Return (x, y) of the center of cell containing provided text 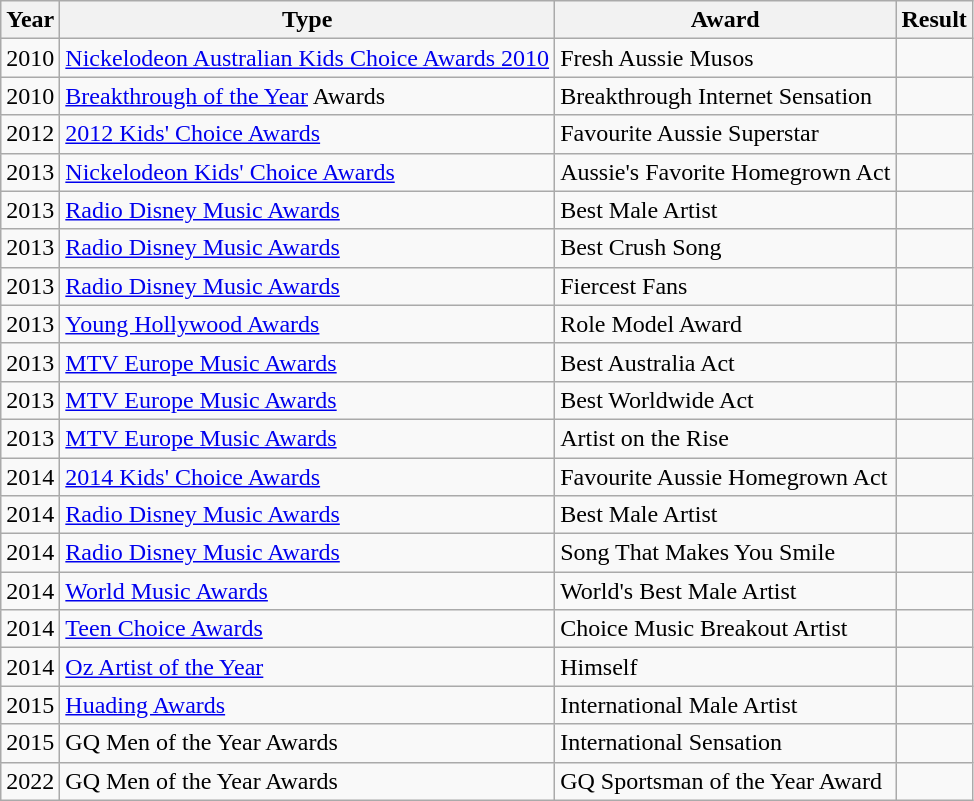
Breakthrough Internet Sensation (726, 96)
2012 (30, 134)
Best Worldwide Act (726, 400)
Type (308, 20)
Breakthrough of the Year Awards (308, 96)
Favourite Aussie Homegrown Act (726, 477)
Favourite Aussie Superstar (726, 134)
Song That Makes You Smile (726, 553)
Best Crush Song (726, 248)
Nickelodeon Australian Kids Choice Awards 2010 (308, 58)
2014 Kids' Choice Awards (308, 477)
Aussie's Favorite Homegrown Act (726, 172)
Artist on the Rise (726, 438)
Fresh Aussie Musos (726, 58)
Nickelodeon Kids' Choice Awards (308, 172)
Award (726, 20)
Year (30, 20)
GQ Sportsman of the Year Award (726, 781)
World Music Awards (308, 591)
Result (934, 20)
Best Australia Act (726, 362)
Fiercest Fans (726, 286)
Young Hollywood Awards (308, 324)
Choice Music Breakout Artist (726, 629)
Role Model Award (726, 324)
Huading Awards (308, 705)
2022 (30, 781)
International Sensation (726, 743)
2012 Kids' Choice Awards (308, 134)
Teen Choice Awards (308, 629)
World's Best Male Artist (726, 591)
Oz Artist of the Year (308, 667)
Himself (726, 667)
International Male Artist (726, 705)
